Capture the cell that displays the provided text and extract its [X, Y] central coordinate. 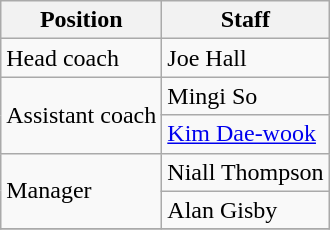
Joe Hall [246, 58]
Kim Dae-wook [246, 134]
Head coach [82, 58]
Manager [82, 191]
Staff [246, 20]
Position [82, 20]
Mingi So [246, 96]
Assistant coach [82, 115]
Niall Thompson [246, 172]
Alan Gisby [246, 210]
